Identify which cell holds the provided text, then report its [X, Y] central coordinate. 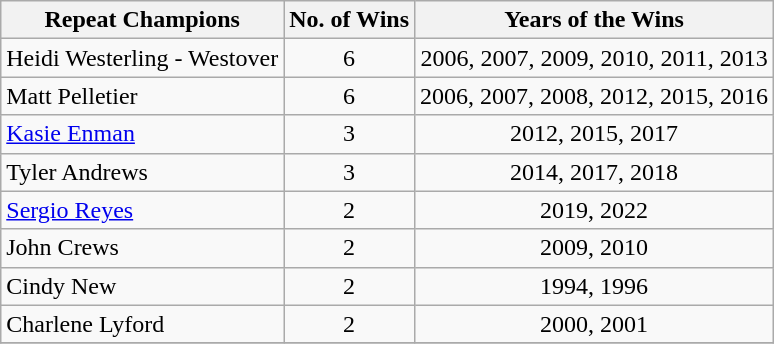
2012, 2015, 2017 [594, 134]
2006, 2007, 2009, 2010, 2011, 2013 [594, 58]
2019, 2022 [594, 210]
Sergio Reyes [142, 210]
No. of Wins [350, 20]
Charlene Lyford [142, 324]
2006, 2007, 2008, 2012, 2015, 2016 [594, 96]
Years of the Wins [594, 20]
Cindy New [142, 286]
Matt Pelletier [142, 96]
Tyler Andrews [142, 172]
John Crews [142, 248]
2009, 2010 [594, 248]
2000, 2001 [594, 324]
1994, 1996 [594, 286]
Kasie Enman [142, 134]
Heidi Westerling - Westover [142, 58]
2014, 2017, 2018 [594, 172]
Repeat Champions [142, 20]
